Locate the cell with the specified text and output its (x, y) center coordinate. 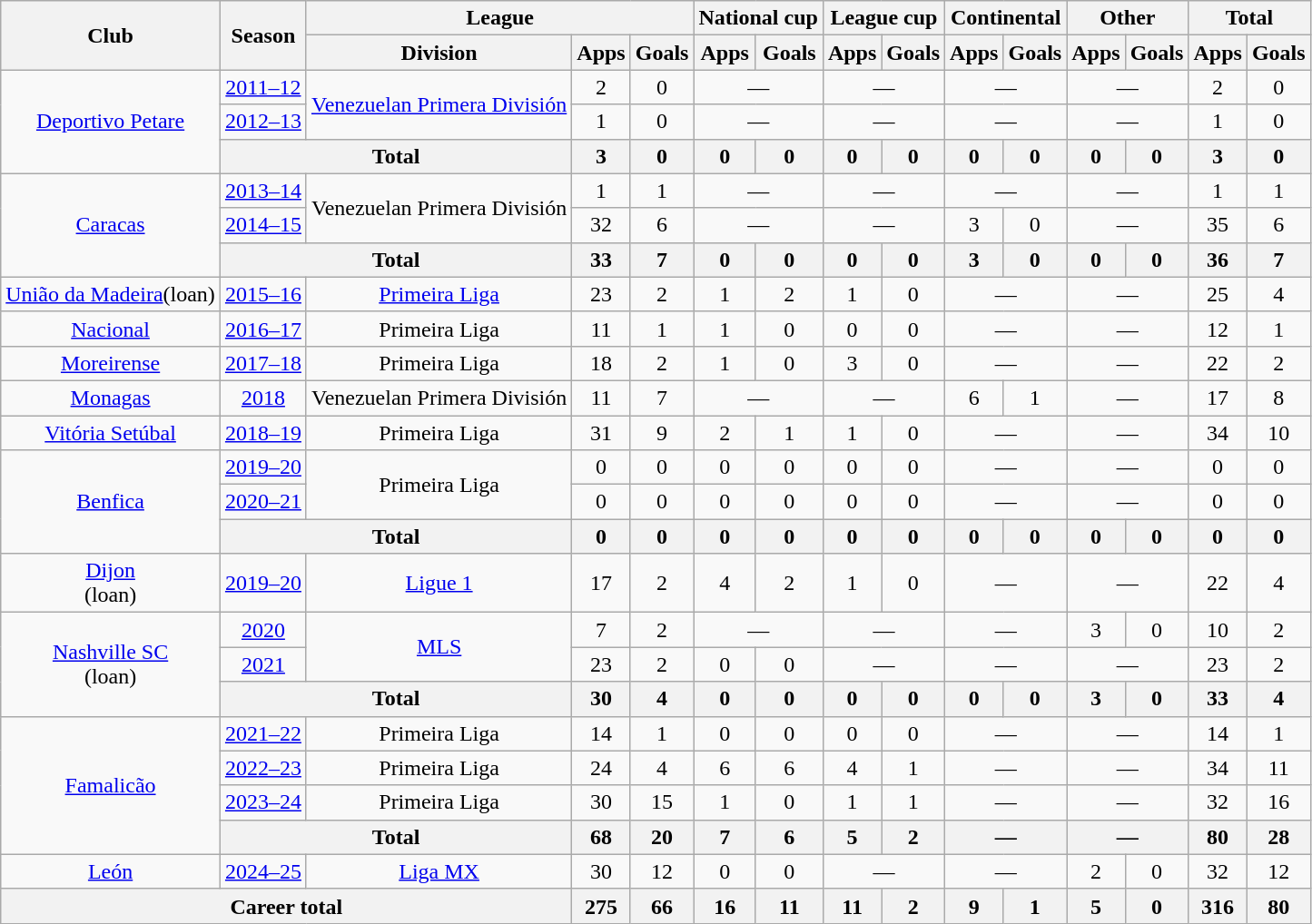
Nacional (111, 329)
2018 (263, 398)
8 (1278, 398)
MLS (439, 647)
Liga MX (439, 871)
Monagas (111, 398)
2021–22 (263, 733)
León (111, 871)
Club (111, 35)
275 (601, 906)
66 (662, 906)
Other (1128, 18)
15 (662, 802)
Caracas (111, 225)
Nashville SC(loan) (111, 664)
20 (662, 837)
2016–17 (263, 329)
2017–18 (263, 363)
68 (601, 837)
Moreirense (111, 363)
25 (1218, 294)
2020–21 (263, 502)
2020 (263, 630)
31 (601, 433)
35 (1218, 225)
Deportivo Petare (111, 122)
2022–23 (263, 768)
2012–13 (263, 122)
League (499, 18)
União da Madeira(loan) (111, 294)
2023–24 (263, 802)
Benfica (111, 502)
2013–14 (263, 191)
Dijon(loan) (111, 583)
Famalicão (111, 785)
28 (1278, 837)
2014–15 (263, 225)
24 (601, 768)
Season (263, 35)
2018–19 (263, 433)
2024–25 (263, 871)
League cup (883, 18)
Division (439, 53)
316 (1218, 906)
36 (1218, 260)
Ligue 1 (439, 583)
National cup (758, 18)
2021 (263, 664)
Career total (287, 906)
18 (601, 363)
2011–12 (263, 87)
Vitória Setúbal (111, 433)
Continental (1006, 18)
2015–16 (263, 294)
